For the text-containing cell, return its midpoint in (X, Y) coordinate format. 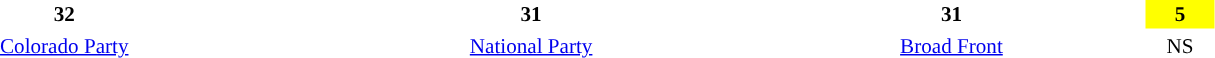
5 (1180, 14)
